Scan for the cell matching the given text and deliver its (x, y) coordinate at center. 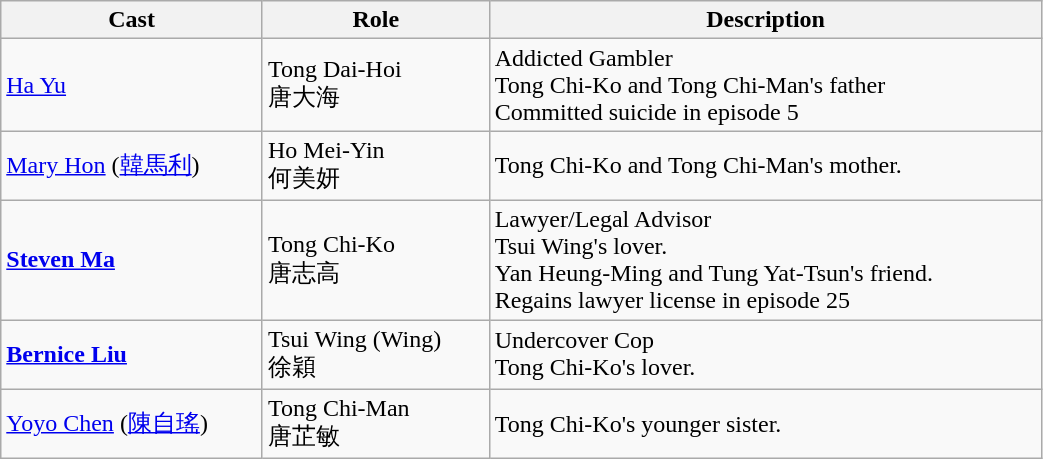
Tong Chi-Ko and Tong Chi-Man's mother. (766, 166)
Bernice Liu (132, 355)
Description (766, 20)
Lawyer/Legal Advisor Tsui Wing's lover. Yan Heung-Ming and Tung Yat-Tsun's friend. Regains lawyer license in episode 25 (766, 260)
Mary Hon (韓馬利) (132, 166)
Steven Ma (132, 260)
Ho Mei-Yin 何美妍 (376, 166)
Tong Dai-Hoi 唐大海 (376, 85)
Tong Chi-Ko's younger sister. (766, 424)
Addicted Gambler Tong Chi-Ko and Tong Chi-Man's father Committed suicide in episode 5 (766, 85)
Tong Chi-Man 唐芷敏 (376, 424)
Cast (132, 20)
Ha Yu (132, 85)
Tong Chi-Ko 唐志高 (376, 260)
Role (376, 20)
Yoyo Chen (陳自瑤) (132, 424)
Tsui Wing (Wing) 徐穎 (376, 355)
Undercover Cop Tong Chi-Ko's lover. (766, 355)
